For the text-containing cell, return its midpoint in [x, y] coordinate format. 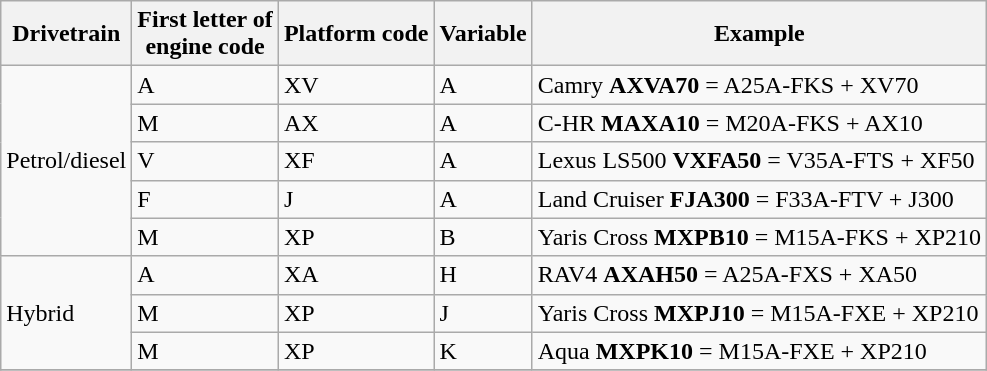
V [206, 161]
Example [759, 34]
XF [356, 161]
Platform code [356, 34]
Camry AXVA70 = A25A-FKS + XV70 [759, 85]
Petrol/diesel [66, 161]
K [483, 351]
Aqua MXPK10 = M15A-FXE + XP210 [759, 351]
Hybrid [66, 313]
XV [356, 85]
Land Cruiser FJA300 = F33A-FTV + J300 [759, 199]
F [206, 199]
B [483, 237]
XA [356, 275]
H [483, 275]
First letter of engine code [206, 34]
C-HR MAXA10 = M20A-FKS + AX10 [759, 123]
Yaris Cross MXPB10 = M15A-FKS + XP210 [759, 237]
Drivetrain [66, 34]
Variable [483, 34]
AX [356, 123]
Lexus LS500 VXFA50 = V35A-FTS + XF50 [759, 161]
Yaris Cross MXPJ10 = M15A-FXE + XP210 [759, 313]
RAV4 AXAH50 = A25A-FXS + XA50 [759, 275]
